Identify which cell holds the provided text, then report its (X, Y) central coordinate. 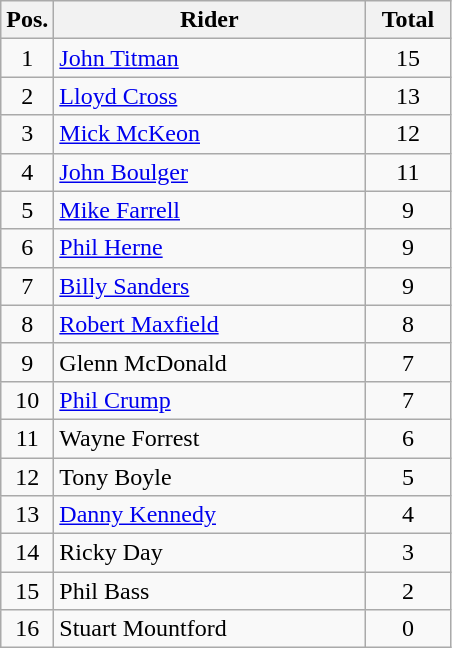
Phil Bass (210, 591)
John Boulger (210, 172)
Tony Boyle (210, 477)
Pos. (28, 20)
Glenn McDonald (210, 362)
10 (28, 400)
Robert Maxfield (210, 324)
Lloyd Cross (210, 96)
Ricky Day (210, 553)
Stuart Mountford (210, 629)
Phil Herne (210, 248)
Rider (210, 20)
Billy Sanders (210, 286)
0 (408, 629)
14 (28, 553)
Mike Farrell (210, 210)
1 (28, 58)
Mick McKeon (210, 134)
John Titman (210, 58)
16 (28, 629)
Danny Kennedy (210, 515)
Phil Crump (210, 400)
Total (408, 20)
Wayne Forrest (210, 438)
